Detect which cell encompasses the target text, then output its [X, Y] center coordinate. 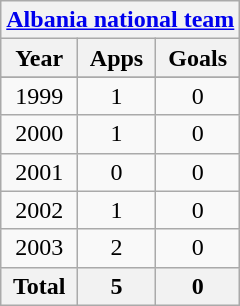
Total [40, 286]
Albania national team [120, 20]
Year [40, 58]
1999 [40, 96]
2003 [40, 248]
Goals [197, 58]
2002 [40, 210]
5 [117, 286]
Apps [117, 58]
2 [117, 248]
2000 [40, 134]
2001 [40, 172]
